Return [x, y] of the center of cell containing provided text 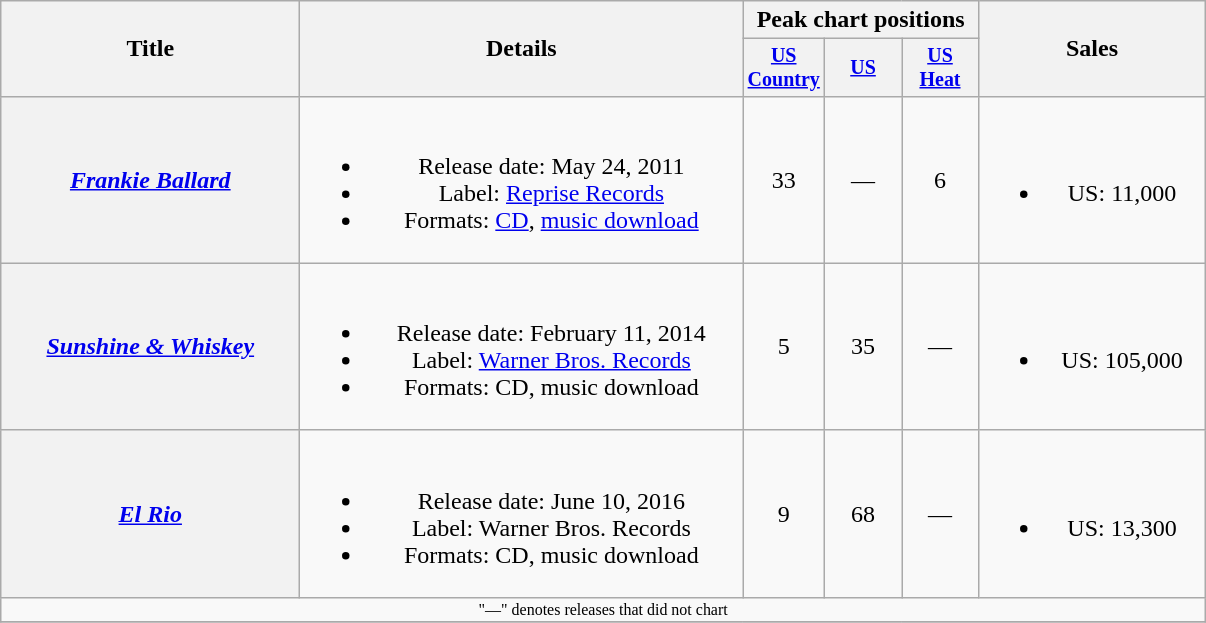
US: 13,300 [1092, 514]
35 [864, 346]
Release date: February 11, 2014Label: Warner Bros. RecordsFormats: CD, music download [522, 346]
USHeat [940, 68]
6 [940, 180]
Title [150, 49]
Sales [1092, 49]
Sunshine & Whiskey [150, 346]
El Rio [150, 514]
US [864, 68]
Frankie Ballard [150, 180]
33 [784, 180]
"—" denotes releases that did not chart [604, 609]
Peak chart positions [861, 20]
US: 11,000 [1092, 180]
5 [784, 346]
US: 105,000 [1092, 346]
US Country [784, 68]
9 [784, 514]
68 [864, 514]
Details [522, 49]
Release date: May 24, 2011Label: Reprise RecordsFormats: CD, music download [522, 180]
Release date: June 10, 2016Label: Warner Bros. RecordsFormats: CD, music download [522, 514]
